Pinpoint the cell where the given text exists, returning its (x, y) midpoint coordinate. 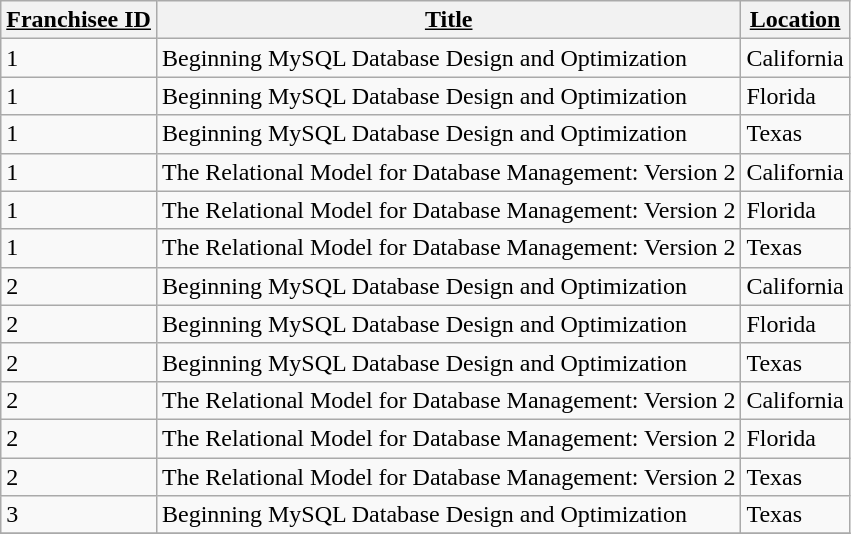
Title (448, 20)
Location (795, 20)
3 (79, 515)
Franchisee ID (79, 20)
